Return the (X, Y) coordinate for the center point of the cell that contains the specified text.  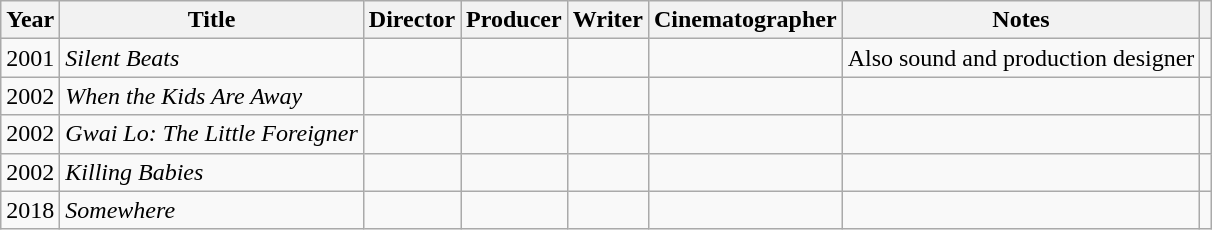
Year (30, 20)
Director (412, 20)
When the Kids Are Away (212, 96)
Cinematographer (745, 20)
Somewhere (212, 210)
2001 (30, 58)
Title (212, 20)
Producer (514, 20)
Killing Babies (212, 172)
Notes (1021, 20)
2018 (30, 210)
Also sound and production designer (1021, 58)
Silent Beats (212, 58)
Writer (608, 20)
Gwai Lo: The Little Foreigner (212, 134)
